Scan for the cell matching the given text and deliver its [x, y] coordinate at center. 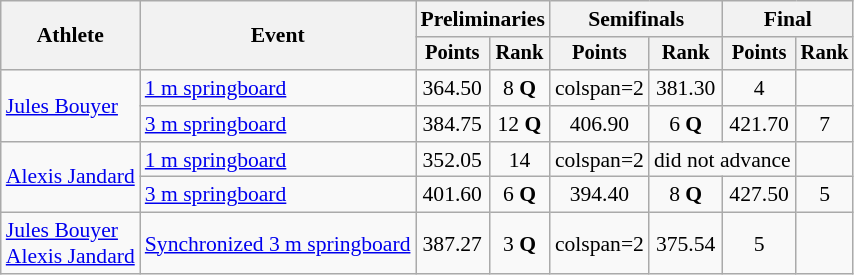
364.50 [453, 88]
381.30 [686, 88]
4 [758, 88]
394.40 [600, 195]
3 Q [520, 244]
Athlete [70, 36]
Jules BouyerAlexis Jandard [70, 244]
Synchronized 3 m springboard [278, 244]
401.60 [453, 195]
12 Q [520, 124]
did not advance [722, 160]
Preliminaries [483, 19]
14 [520, 160]
Alexis Jandard [70, 178]
Jules Bouyer [70, 106]
Event [278, 36]
352.05 [453, 160]
Semifinals [636, 19]
7 [825, 124]
427.50 [758, 195]
Final [788, 19]
387.27 [453, 244]
421.70 [758, 124]
375.54 [686, 244]
406.90 [600, 124]
384.75 [453, 124]
